Provide the [x, y] coordinate of the cell's center where the given text is located.  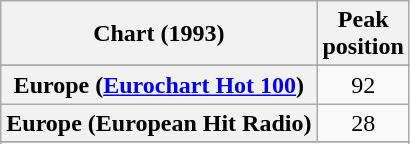
Peakposition [363, 34]
Chart (1993) [159, 34]
Europe (Eurochart Hot 100) [159, 85]
92 [363, 85]
Europe (European Hit Radio) [159, 123]
28 [363, 123]
